Identify which cell holds the provided text, then report its (x, y) central coordinate. 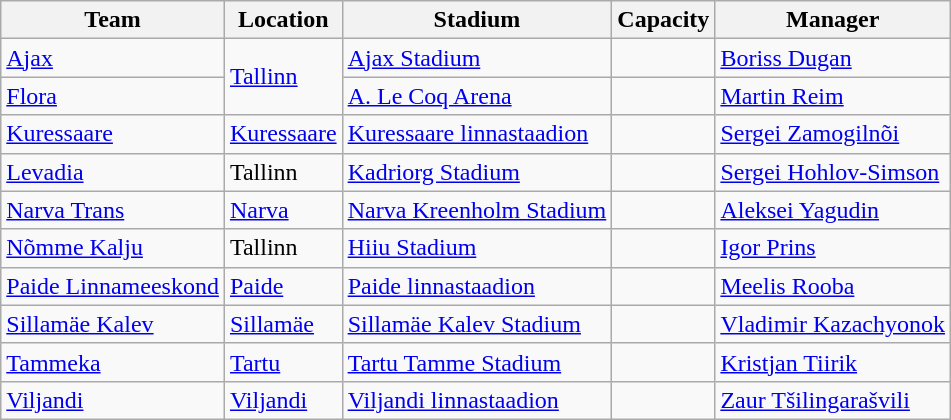
Location (283, 20)
Paide (283, 286)
Capacity (664, 20)
Narva (283, 210)
Sergei Hohlov-Simson (833, 172)
Flora (113, 96)
Levadia (113, 172)
Nõmme Kalju (113, 248)
Ajax Stadium (477, 58)
A. Le Coq Arena (477, 96)
Boriss Dugan (833, 58)
Narva Kreenholm Stadium (477, 210)
Zaur Tšilingarašvili (833, 400)
Paide linnastaadion (477, 286)
Tartu (283, 362)
Manager (833, 20)
Paide Linnameeskond (113, 286)
Igor Prins (833, 248)
Sergei Zamogilnõi (833, 134)
Sillamäe Kalev (113, 324)
Sillamäe Kalev Stadium (477, 324)
Vladimir Kazachyonok (833, 324)
Kristjan Tiirik (833, 362)
Stadium (477, 20)
Hiiu Stadium (477, 248)
Team (113, 20)
Tammeka (113, 362)
Ajax (113, 58)
Meelis Rooba (833, 286)
Aleksei Yagudin (833, 210)
Narva Trans (113, 210)
Kadriorg Stadium (477, 172)
Viljandi linnastaadion (477, 400)
Tartu Tamme Stadium (477, 362)
Kuressaare linnastaadion (477, 134)
Martin Reim (833, 96)
Sillamäe (283, 324)
